Pinpoint the cell where the given text exists, returning its [X, Y] midpoint coordinate. 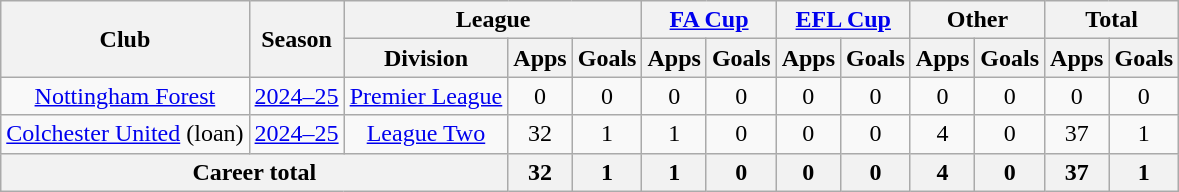
Total [1112, 20]
Colchester United (loan) [125, 134]
EFL Cup [843, 20]
Career total [254, 172]
Club [125, 39]
League Two [426, 134]
Other [977, 20]
FA Cup [709, 20]
Premier League [426, 96]
League [493, 20]
Division [426, 58]
Nottingham Forest [125, 96]
Season [296, 39]
